Return the [x, y] coordinate for the center point of the cell that contains the specified text.  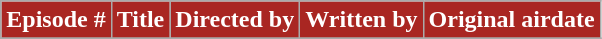
Written by [362, 20]
Directed by [235, 20]
Episode # [56, 20]
Original airdate [512, 20]
Title [140, 20]
